For the text-containing cell, return its midpoint in (x, y) coordinate format. 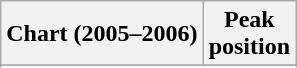
Chart (2005–2006) (102, 34)
Peakposition (249, 34)
